Search for the cell housing the specified text and yield its [x, y] center coordinate. 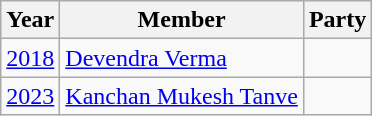
Devendra Verma [182, 58]
Member [182, 20]
Party [337, 20]
Kanchan Mukesh Tanve [182, 96]
Year [30, 20]
2023 [30, 96]
2018 [30, 58]
